Return the [X, Y] coordinate for the center point of the cell that contains the specified text.  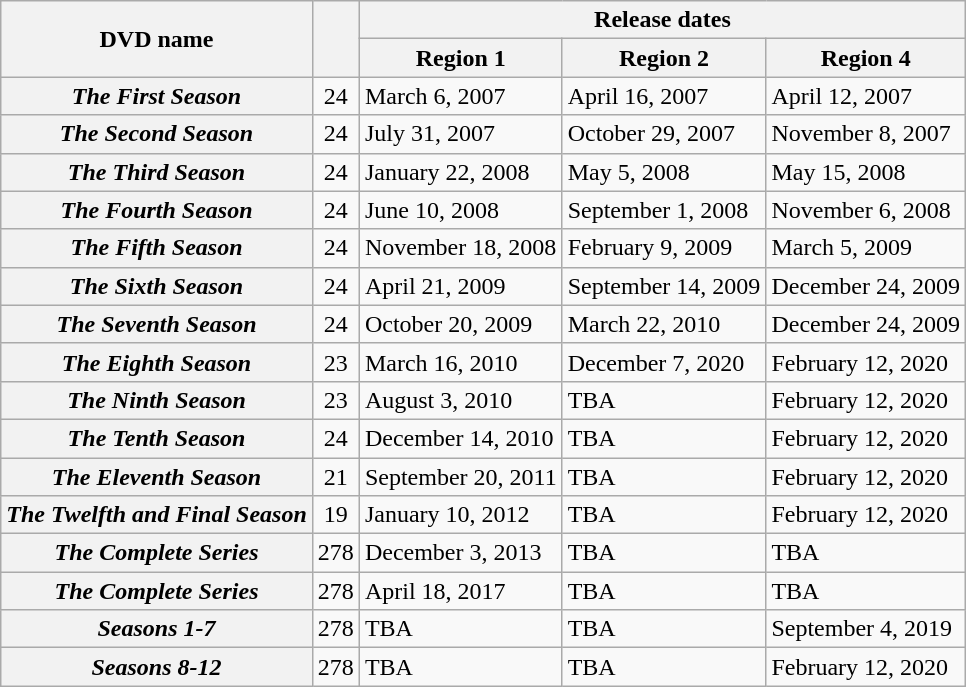
September 1, 2008 [664, 210]
December 14, 2010 [460, 438]
December 7, 2020 [664, 362]
Region 2 [664, 58]
April 21, 2009 [460, 286]
Seasons 1-7 [157, 629]
April 12, 2007 [866, 96]
November 8, 2007 [866, 134]
The Third Season [157, 172]
March 16, 2010 [460, 362]
DVD name [157, 39]
September 20, 2011 [460, 477]
October 29, 2007 [664, 134]
Region 4 [866, 58]
The Seventh Season [157, 324]
September 14, 2009 [664, 286]
The First Season [157, 96]
March 6, 2007 [460, 96]
March 5, 2009 [866, 248]
21 [336, 477]
The Tenth Season [157, 438]
The Fifth Season [157, 248]
The Eleventh Season [157, 477]
May 5, 2008 [664, 172]
June 10, 2008 [460, 210]
November 6, 2008 [866, 210]
October 20, 2009 [460, 324]
The Eighth Season [157, 362]
May 15, 2008 [866, 172]
Release dates [662, 20]
The Ninth Season [157, 400]
January 22, 2008 [460, 172]
July 31, 2007 [460, 134]
April 16, 2007 [664, 96]
The Fourth Season [157, 210]
The Twelfth and Final Season [157, 515]
December 3, 2013 [460, 553]
April 18, 2017 [460, 591]
The Sixth Season [157, 286]
Seasons 8-12 [157, 667]
The Second Season [157, 134]
January 10, 2012 [460, 515]
February 9, 2009 [664, 248]
March 22, 2010 [664, 324]
19 [336, 515]
August 3, 2010 [460, 400]
November 18, 2008 [460, 248]
September 4, 2019 [866, 629]
Region 1 [460, 58]
